Provide the [X, Y] coordinate of the cell's center where the given text is located.  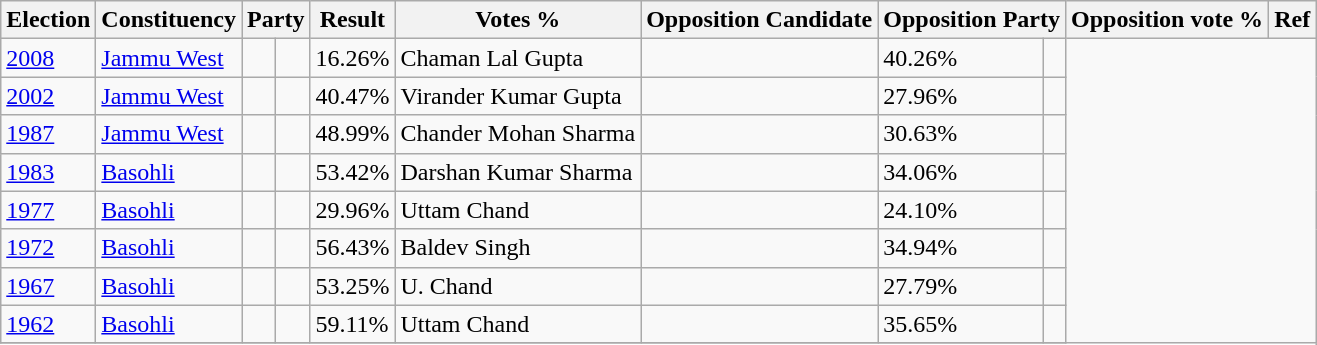
53.25% [352, 286]
1972 [48, 248]
27.79% [961, 286]
56.43% [352, 248]
1987 [48, 134]
53.42% [352, 172]
Party [276, 20]
1962 [48, 324]
Virander Kumar Gupta [518, 96]
U. Chand [518, 286]
34.94% [961, 248]
Result [352, 20]
2002 [48, 96]
35.65% [961, 324]
1967 [48, 286]
30.63% [961, 134]
Votes % [518, 20]
Election [48, 20]
Opposition vote % [1168, 20]
Opposition Candidate [760, 20]
27.96% [961, 96]
Darshan Kumar Sharma [518, 172]
48.99% [352, 134]
40.26% [961, 58]
Baldev Singh [518, 248]
16.26% [352, 58]
1977 [48, 210]
2008 [48, 58]
1983 [48, 172]
34.06% [961, 172]
29.96% [352, 210]
Chander Mohan Sharma [518, 134]
Opposition Party [972, 20]
40.47% [352, 96]
59.11% [352, 324]
Chaman Lal Gupta [518, 58]
24.10% [961, 210]
Ref [1292, 20]
Constituency [169, 20]
